Extract the [X, Y] coordinate from the center of the cell holding the provided text.  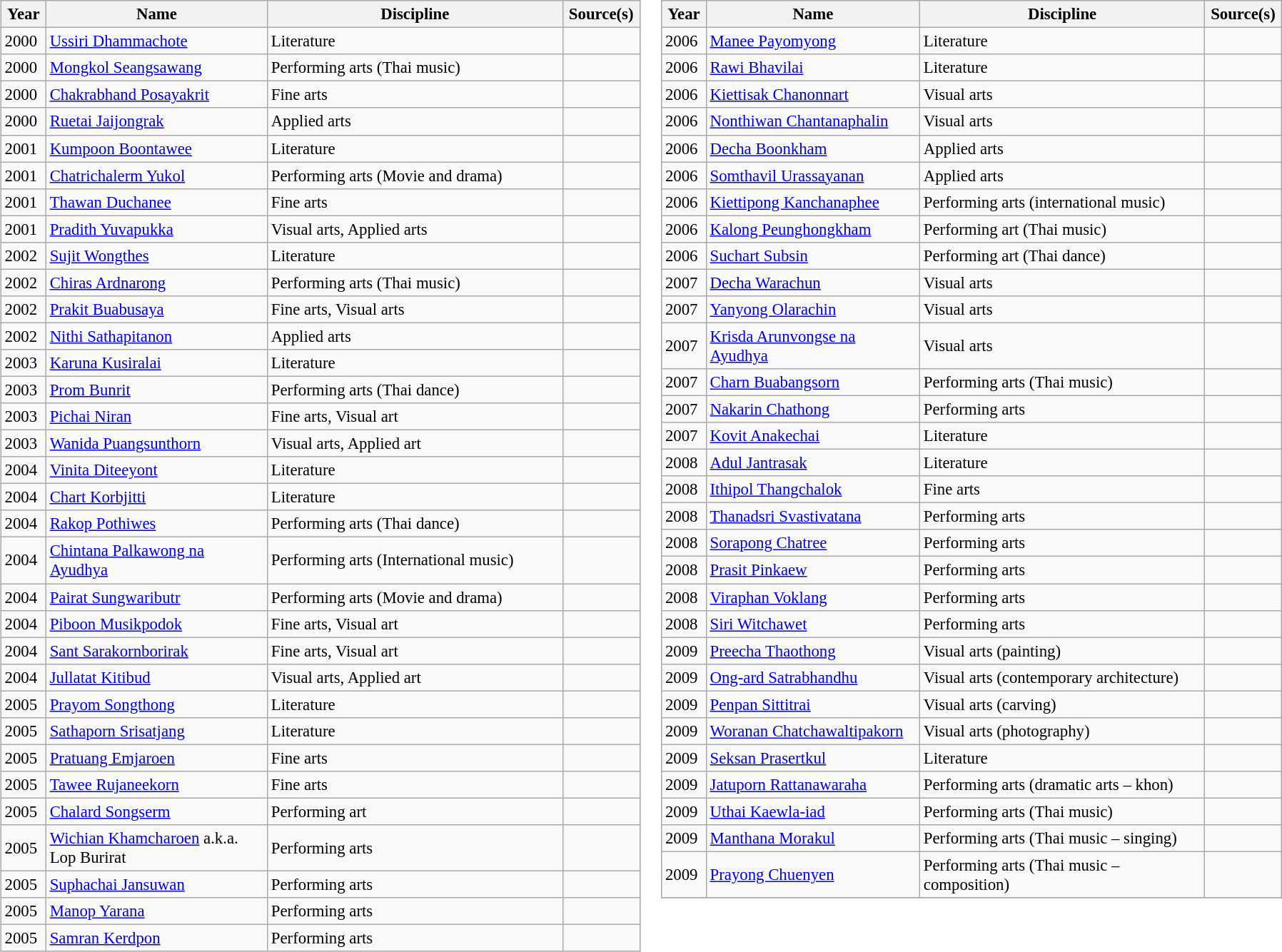
Fine arts, Visual arts [415, 310]
Krisda Arunvongse na Ayudhya [812, 345]
Performing arts (international music) [1062, 202]
Prakit Buabusaya [156, 310]
Vinita Diteeyont [156, 470]
Rawi Bhavilai [812, 68]
Visual arts (carving) [1062, 704]
Charn Buabangsorn [812, 383]
Decha Boonkham [812, 148]
Ithipol Thangchalok [812, 490]
Manop Yarana [156, 911]
Pradith Yuvapukka [156, 229]
Performing art [415, 811]
Siri Witchawet [812, 624]
Performing art (Thai dance) [1062, 255]
Adul Jantrasak [812, 463]
Sant Sarakornborirak [156, 651]
Chiras Ardnarong [156, 283]
Ruetai Jaijongrak [156, 121]
Ong-ard Satrabhandhu [812, 677]
Prom Bunrit [156, 390]
Prayom Songthong [156, 704]
Mongkol Seangsawang [156, 68]
Manee Payomyong [812, 41]
Nakarin Chathong [812, 409]
Sorapong Chatree [812, 543]
Prayong Chuenyen [812, 875]
Performing arts (Thai music – composition) [1062, 875]
Viraphan Voklang [812, 597]
Samran Kerdpon [156, 938]
Preecha Thaothong [812, 651]
Yanyong Olarachin [812, 310]
Kovit Anakechai [812, 436]
Performing arts (International music) [415, 561]
Piboon Musikpodok [156, 624]
Kalong Peunghongkham [812, 229]
Chintana Palkawong na Ayudhya [156, 561]
Suphachai Jansuwan [156, 884]
Rakop Pothiwes [156, 524]
Nonthiwan Chantanaphalin [812, 121]
Visual arts (photography) [1062, 731]
Kiettisak Chanonnart [812, 95]
Wichian Khamcharoen a.k.a. Lop Burirat [156, 848]
Manthana Morakul [812, 839]
Kiettipong Kanchanaphee [812, 202]
Sujit Wongthes [156, 255]
Ussiri Dhammachote [156, 41]
Pichai Niran [156, 417]
Woranan Chatchawaltipakorn [812, 731]
Karuna Kusiralai [156, 363]
Wanida Puangsunthorn [156, 444]
Jatuporn Rattanawaraha [812, 785]
Seksan Prasertkul [812, 758]
Chatrichalerm Yukol [156, 176]
Uthai Kaewla-iad [812, 811]
Visual arts, Applied arts [415, 229]
Chakrabhand Posayakrit [156, 95]
Jullatat Kitibud [156, 677]
Thawan Duchanee [156, 202]
Visual arts (contemporary architecture) [1062, 677]
Pratuang Emjaroen [156, 758]
Tawee Rujaneekorn [156, 785]
Chart Korbjitti [156, 497]
Performing arts (dramatic arts – khon) [1062, 785]
Visual arts (painting) [1062, 651]
Sathaporn Srisatjang [156, 731]
Kumpoon Boontawee [156, 148]
Performing arts (Thai music – singing) [1062, 839]
Pairat Sungwaributr [156, 597]
Suchart Subsin [812, 255]
Penpan Sittitrai [812, 704]
Somthavil Urassayanan [812, 176]
Thanadsri Svastivatana [812, 517]
Performing art (Thai music) [1062, 229]
Decha Warachun [812, 283]
Chalard Songserm [156, 811]
Prasit Pinkaew [812, 570]
Nithi Sathapitanon [156, 336]
